From the cell containing the given text, extract its center point as (X, Y) coordinate. 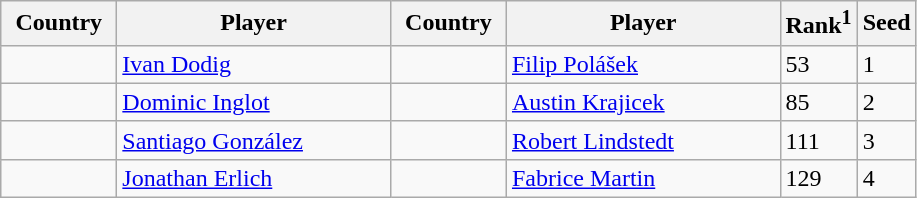
Robert Lindstedt (643, 140)
4 (886, 178)
Seed (886, 24)
2 (886, 102)
Austin Krajicek (643, 102)
Fabrice Martin (643, 178)
Jonathan Erlich (254, 178)
Rank1 (818, 24)
Santiago González (254, 140)
53 (818, 64)
Filip Polášek (643, 64)
3 (886, 140)
Dominic Inglot (254, 102)
1 (886, 64)
85 (818, 102)
129 (818, 178)
111 (818, 140)
Ivan Dodig (254, 64)
